Identify which cell holds the provided text, then report its [x, y] central coordinate. 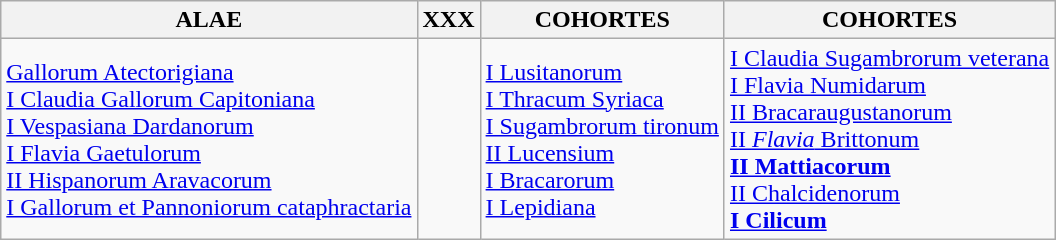
XXX [448, 20]
I Claudia Sugambrorum veterana I Flavia Numidarum II Bracaraugustanorum II Flavia Brittonum II Mattiacorum II Chalcidenorum I Cilicum [889, 139]
I LusitanorumI Thracum SyriacaI Sugambrorum tironumII LucensiumI Bracarorum I Lepidiana [602, 139]
ALAE [209, 20]
